Scan for the cell matching the given text and deliver its (X, Y) coordinate at center. 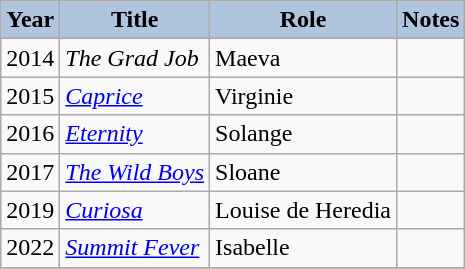
2022 (30, 248)
2016 (30, 134)
Louise de Heredia (304, 210)
Caprice (135, 96)
2014 (30, 58)
Role (304, 20)
2019 (30, 210)
Summit Fever (135, 248)
Notes (431, 20)
Year (30, 20)
Isabelle (304, 248)
The Grad Job (135, 58)
The Wild Boys (135, 172)
Virginie (304, 96)
Maeva (304, 58)
Title (135, 20)
Curiosa (135, 210)
Eternity (135, 134)
Sloane (304, 172)
2017 (30, 172)
Solange (304, 134)
2015 (30, 96)
